Return (x, y) of the center of cell containing provided text 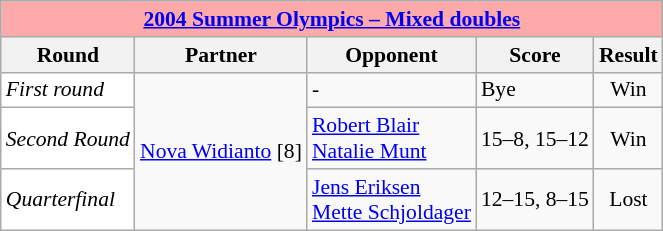
Robert Blair Natalie Munt (392, 138)
Lost (628, 200)
Opponent (392, 55)
Partner (221, 55)
2004 Summer Olympics – Mixed doubles (332, 19)
Quarterfinal (68, 200)
Score (535, 55)
Jens Eriksen Mette Schjoldager (392, 200)
12–15, 8–15 (535, 200)
15–8, 15–12 (535, 138)
Bye (535, 90)
Round (68, 55)
Nova Widianto [8] (221, 151)
Result (628, 55)
- (392, 90)
First round (68, 90)
Second Round (68, 138)
